Output the [x, y] coordinate of the center of the cell containing the given text.  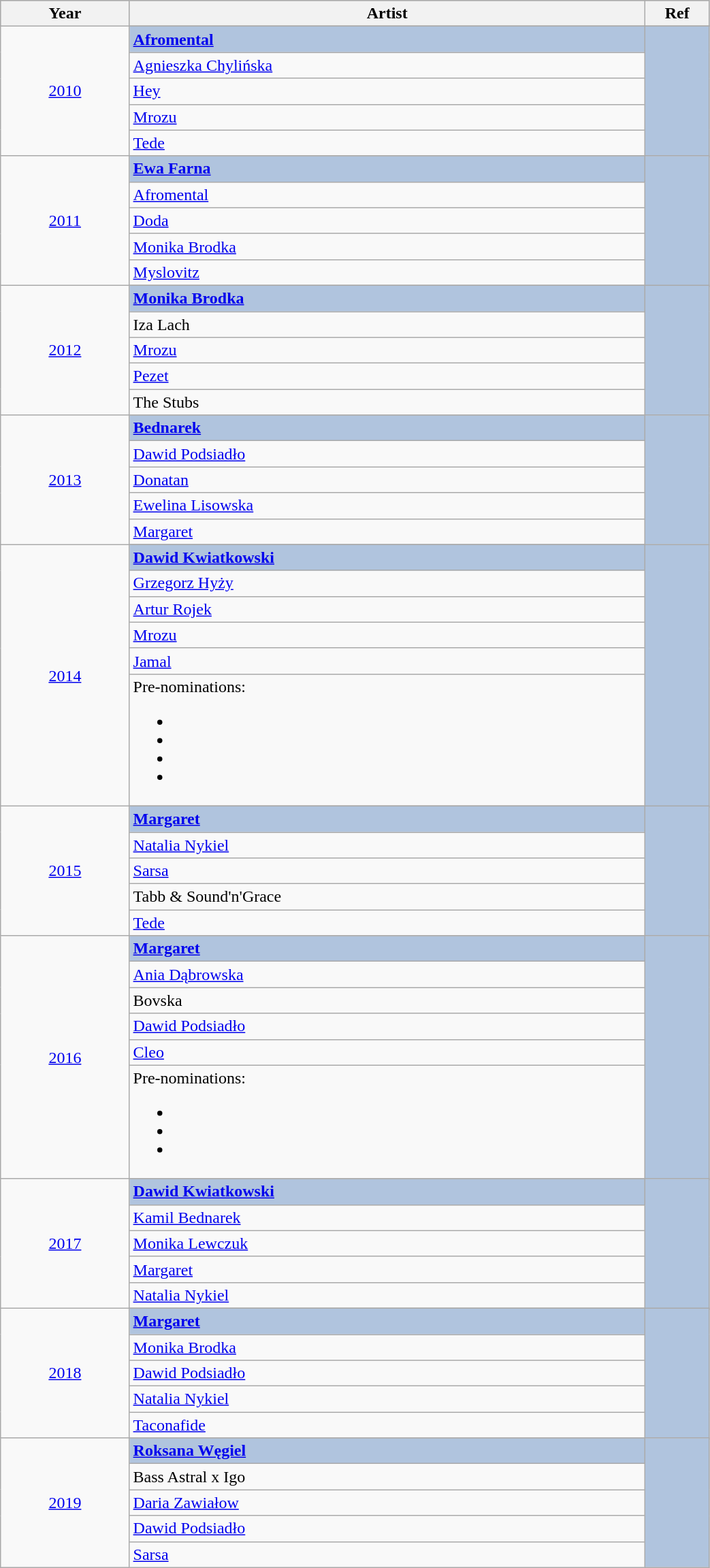
Donatan [387, 480]
Kamil Bednarek [387, 1218]
Iza Lach [387, 325]
Roksana Węgiel [387, 1451]
Hey [387, 91]
Ewelina Lisowska [387, 506]
2015 [65, 870]
2013 [65, 480]
Bass Astral x Igo [387, 1477]
Artur Rojek [387, 609]
Daria Zawiałow [387, 1503]
Ref [677, 14]
Grzegorz Hyży [387, 583]
Doda [387, 220]
Tabb & Sound'n'Grace [387, 897]
Ania Dąbrowska [387, 975]
The Stubs [387, 402]
2017 [65, 1243]
Monika Lewczuk [387, 1243]
Artist [387, 14]
Year [65, 14]
2012 [65, 350]
Bovska [387, 1000]
Pezet [387, 376]
2019 [65, 1503]
Cleo [387, 1052]
2010 [65, 91]
Ewa Farna [387, 169]
2014 [65, 675]
2016 [65, 1058]
Taconafide [387, 1425]
Jamal [387, 661]
2011 [65, 220]
2018 [65, 1373]
Agnieszka Chylińska [387, 65]
Bednarek [387, 428]
Myslovitz [387, 272]
